From the cell containing the given text, extract its center point as (X, Y) coordinate. 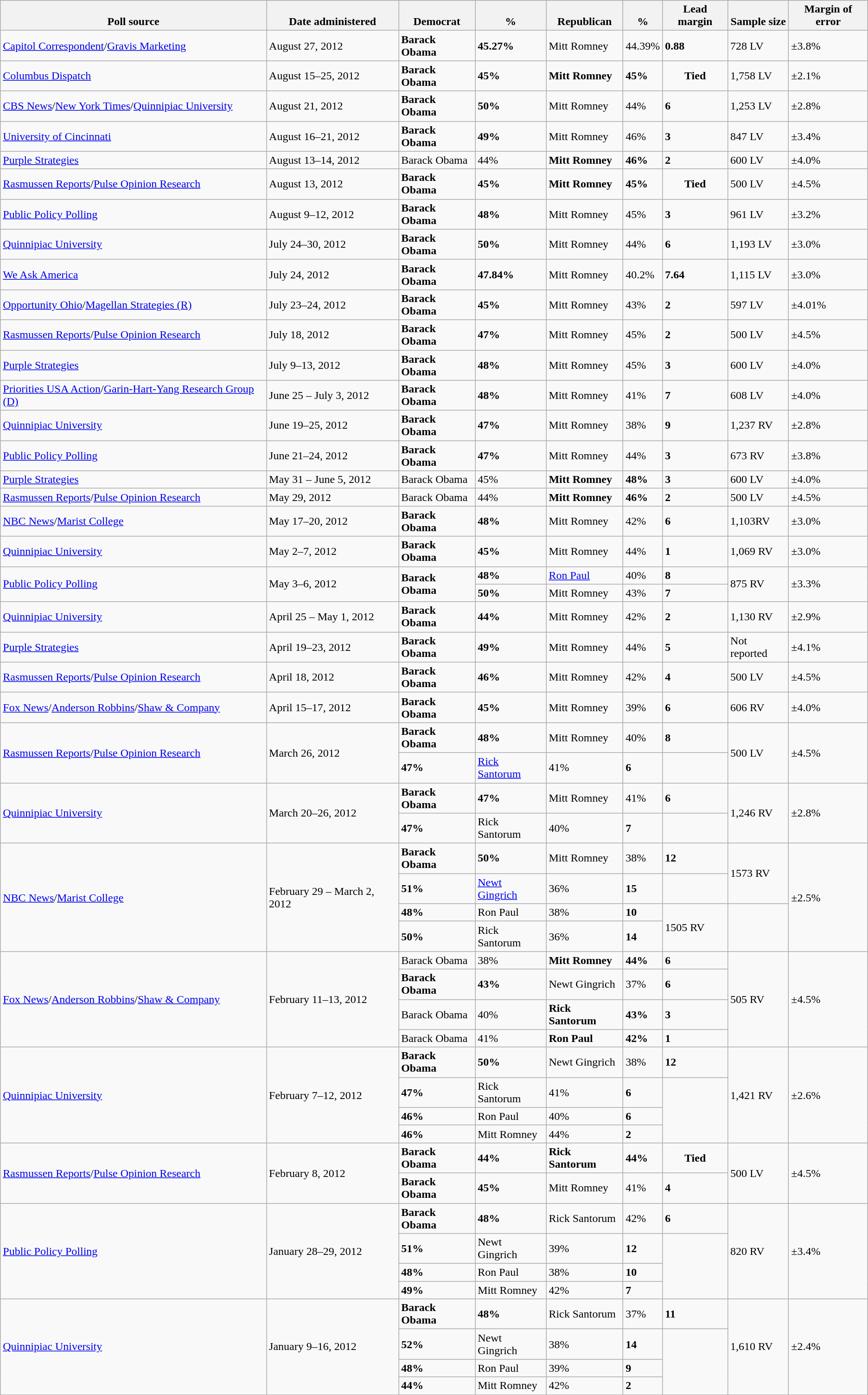
July 24–30, 2012 (333, 244)
±2.6% (828, 1095)
Not reported (759, 647)
Republican (585, 16)
820 RV (759, 1251)
52% (437, 1344)
1,115 LV (759, 275)
Date administered (333, 16)
July 18, 2012 (333, 335)
1,130 RV (759, 617)
April 18, 2012 (333, 677)
1,069 RV (759, 551)
January 28–29, 2012 (333, 1251)
CBS News/New York Times/Quinnipiac University (134, 106)
January 9–16, 2012 (333, 1347)
April 15–17, 2012 (333, 707)
673 RV (759, 456)
Opportunity Ohio/Magellan Strategies (R) (134, 304)
February 8, 2012 (333, 1173)
June 25 – July 3, 2012 (333, 395)
Democrat (437, 16)
Poll source (134, 16)
505 RV (759, 999)
1,421 RV (759, 1095)
47.84% (511, 275)
1,246 RV (759, 813)
±2.1% (828, 76)
1,237 RV (759, 426)
15 (643, 889)
May 29, 2012 (333, 497)
7.64 (696, 275)
1573 RV (759, 874)
Lead margin (696, 16)
February 29 – March 2, 2012 (333, 897)
May 31 – June 5, 2012 (333, 480)
5 (696, 647)
University of Cincinnati (134, 136)
±4.01% (828, 304)
1,193 LV (759, 244)
1505 RV (696, 928)
606 RV (759, 707)
45.27% (511, 45)
608 LV (759, 395)
±3.3% (828, 584)
1,758 LV (759, 76)
April 25 – May 1, 2012 (333, 617)
August 21, 2012 (333, 106)
875 RV (759, 584)
March 26, 2012 (333, 752)
597 LV (759, 304)
August 13, 2012 (333, 184)
August 15–25, 2012 (333, 76)
Columbus Dispatch (134, 76)
±2.4% (828, 1347)
0.88 (696, 45)
February 11–13, 2012 (333, 999)
February 7–12, 2012 (333, 1095)
44.39% (643, 45)
June 19–25, 2012 (333, 426)
July 9–13, 2012 (333, 365)
847 LV (759, 136)
May 2–7, 2012 (333, 551)
May 3–6, 2012 (333, 584)
1,610 RV (759, 1347)
±2.5% (828, 897)
August 16–21, 2012 (333, 136)
±2.9% (828, 617)
August 9–12, 2012 (333, 214)
961 LV (759, 214)
June 21–24, 2012 (333, 456)
August 13–14, 2012 (333, 160)
March 20–26, 2012 (333, 813)
Margin of error (828, 16)
August 27, 2012 (333, 45)
±3.2% (828, 214)
11 (696, 1314)
1,253 LV (759, 106)
May 17–20, 2012 (333, 521)
Priorities USA Action/Garin-Hart-Yang Research Group (D) (134, 395)
July 23–24, 2012 (333, 304)
We Ask America (134, 275)
728 LV (759, 45)
Capitol Correspondent/Gravis Marketing (134, 45)
April 19–23, 2012 (333, 647)
Sample size (759, 16)
40.2% (643, 275)
1,103RV (759, 521)
±4.1% (828, 647)
July 24, 2012 (333, 275)
